Return the (X, Y) coordinate for the center point of the cell that contains the specified text.  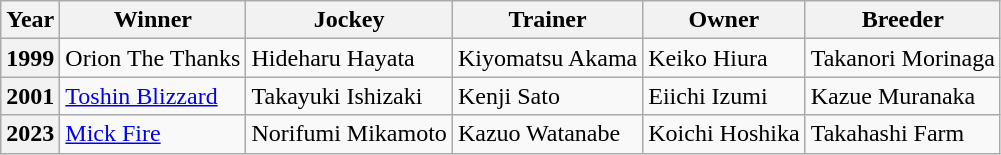
Eiichi Izumi (724, 96)
Keiko Hiura (724, 58)
Koichi Hoshika (724, 134)
Owner (724, 20)
Kenji Sato (547, 96)
Takayuki Ishizaki (349, 96)
Takahashi Farm (902, 134)
Mick Fire (153, 134)
Breeder (902, 20)
1999 (30, 58)
Year (30, 20)
Winner (153, 20)
Kazue Muranaka (902, 96)
Takanori Morinaga (902, 58)
Toshin Blizzard (153, 96)
2001 (30, 96)
Kiyomatsu Akama (547, 58)
Kazuo Watanabe (547, 134)
Norifumi Mikamoto (349, 134)
2023 (30, 134)
Orion The Thanks (153, 58)
Hideharu Hayata (349, 58)
Trainer (547, 20)
Jockey (349, 20)
